Return the (x, y) coordinate for the center point of the cell that contains the specified text.  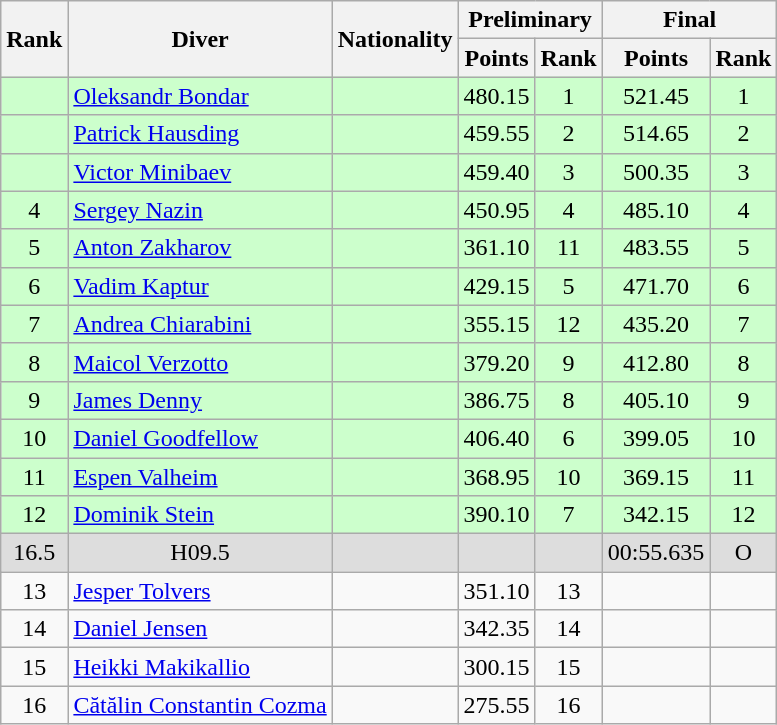
500.35 (656, 172)
355.15 (496, 324)
368.95 (496, 477)
412.80 (656, 362)
Nationality (395, 39)
275.55 (496, 705)
Jesper Tolvers (200, 591)
471.70 (656, 286)
342.35 (496, 629)
369.15 (656, 477)
521.45 (656, 96)
16.5 (34, 553)
300.15 (496, 667)
483.55 (656, 248)
Daniel Goodfellow (200, 438)
Diver (200, 39)
Dominik Stein (200, 515)
485.10 (656, 210)
Sergey Nazin (200, 210)
Daniel Jensen (200, 629)
390.10 (496, 515)
379.20 (496, 362)
00:55.635 (656, 553)
Preliminary (530, 20)
429.15 (496, 286)
435.20 (656, 324)
361.10 (496, 248)
Anton Zakharov (200, 248)
399.05 (656, 438)
Espen Valheim (200, 477)
514.65 (656, 134)
Cătălin Constantin Cozma (200, 705)
Maicol Verzotto (200, 362)
459.55 (496, 134)
H09.5 (200, 553)
Oleksandr Bondar (200, 96)
Patrick Hausding (200, 134)
342.15 (656, 515)
480.15 (496, 96)
O (744, 553)
450.95 (496, 210)
Andrea Chiarabini (200, 324)
405.10 (656, 400)
Vadim Kaptur (200, 286)
386.75 (496, 400)
406.40 (496, 438)
Heikki Makikallio (200, 667)
459.40 (496, 172)
Final (690, 20)
Victor Minibaev (200, 172)
James Denny (200, 400)
351.10 (496, 591)
